Capture the cell that displays the provided text and extract its [X, Y] central coordinate. 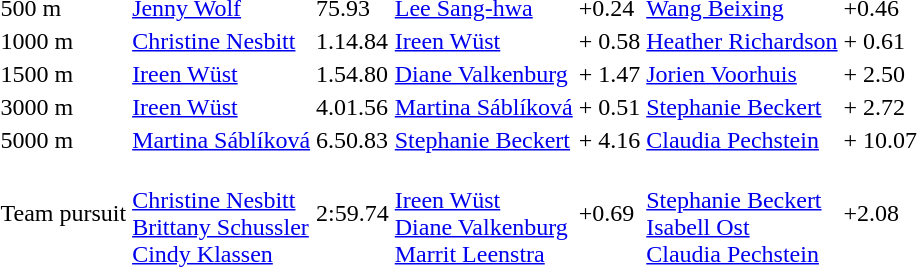
1.54.80 [353, 74]
4.01.56 [353, 107]
+ 0.58 [610, 41]
+ 4.16 [610, 140]
+ 0.51 [610, 107]
Diane Valkenburg [484, 74]
Christine Nesbitt [222, 41]
1.14.84 [353, 41]
Claudia Pechstein [742, 140]
+ 1.47 [610, 74]
Heather Richardson [742, 41]
6.50.83 [353, 140]
Jorien Voorhuis [742, 74]
